Detect which cell encompasses the target text, then output its [X, Y] center coordinate. 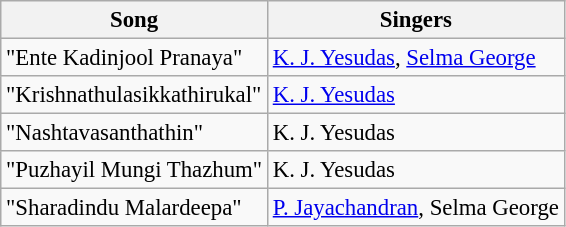
Song [134, 20]
"Puzhayil Mungi Thazhum" [134, 170]
K. J. Yesudas, Selma George [416, 58]
P. Jayachandran, Selma George [416, 208]
"Nashtavasanthathin" [134, 133]
Singers [416, 20]
"Sharadindu Malardeepa" [134, 208]
"Krishnathulasikkathirukal" [134, 95]
"Ente Kadinjool Pranaya" [134, 58]
